Detect which cell encompasses the target text, then output its [x, y] center coordinate. 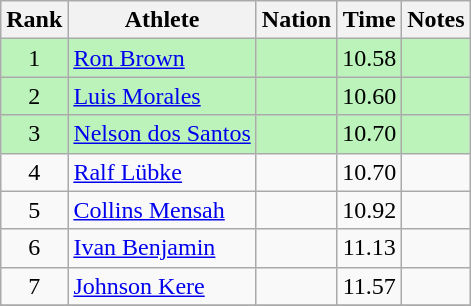
Time [370, 20]
1 [34, 58]
11.13 [370, 248]
Rank [34, 20]
Athlete [162, 20]
Notes [436, 20]
5 [34, 210]
6 [34, 248]
Collins Mensah [162, 210]
Ralf Lübke [162, 172]
4 [34, 172]
11.57 [370, 286]
10.58 [370, 58]
10.92 [370, 210]
Nation [296, 20]
Ron Brown [162, 58]
2 [34, 96]
10.60 [370, 96]
7 [34, 286]
3 [34, 134]
Ivan Benjamin [162, 248]
Luis Morales [162, 96]
Johnson Kere [162, 286]
Nelson dos Santos [162, 134]
